Return (x, y) of the center of cell containing provided text 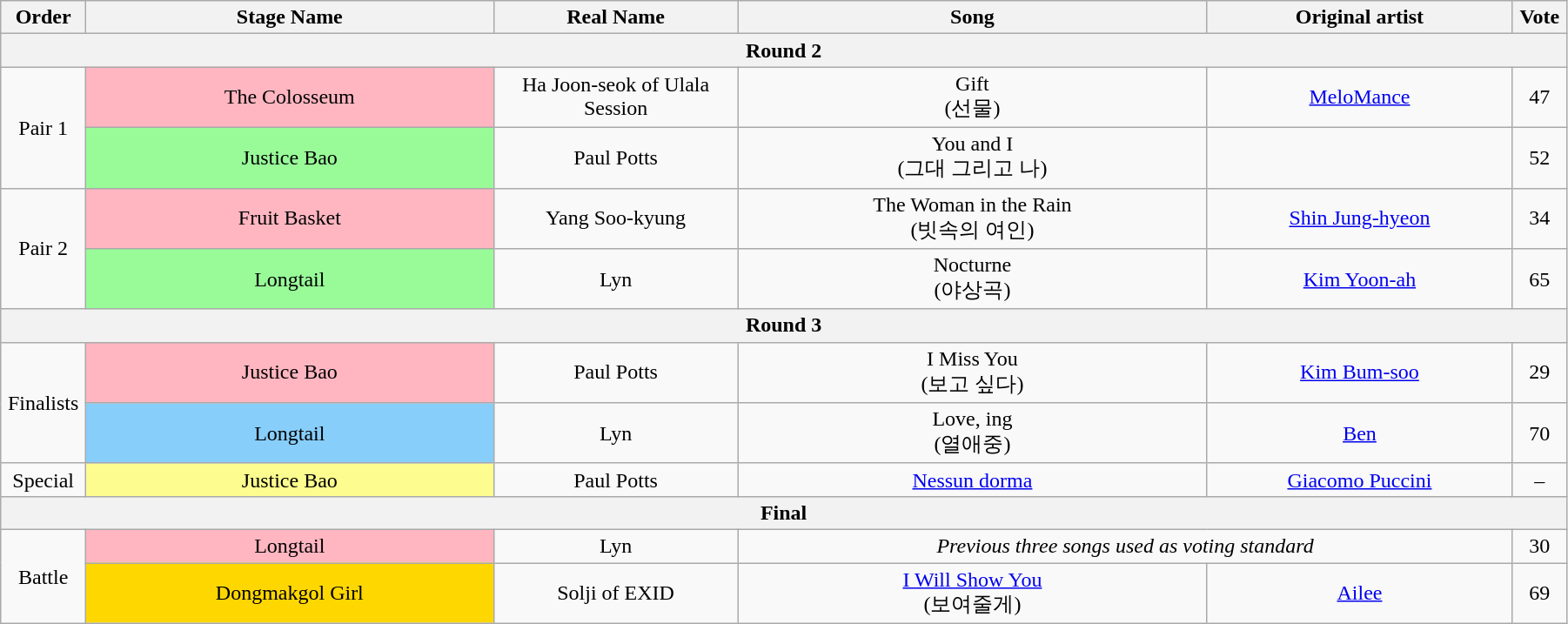
65 (1539, 279)
Nessun dorma (973, 480)
Finalists (44, 402)
Fruit Basket (290, 218)
Ailee (1359, 593)
Round 3 (784, 325)
The Woman in the Rain(빗속의 여인) (973, 218)
Kim Bum-soo (1359, 372)
Order (44, 17)
34 (1539, 218)
Ha Joon-seok of Ulala Session (616, 97)
Nocturne(야상곡) (973, 279)
– (1539, 480)
Real Name (616, 17)
69 (1539, 593)
Yang Soo-kyung (616, 218)
Pair 2 (44, 249)
Shin Jung-hyeon (1359, 218)
Final (784, 513)
Gift(선물) (973, 97)
Vote (1539, 17)
29 (1539, 372)
Love, ing(열애중) (973, 433)
Round 2 (784, 50)
Ben (1359, 433)
MeloMance (1359, 97)
Song (973, 17)
52 (1539, 158)
Stage Name (290, 17)
I Will Show You(보여줄게) (973, 593)
30 (1539, 546)
47 (1539, 97)
Dongmakgol Girl (290, 593)
Special (44, 480)
The Colosseum (290, 97)
You and I(그대 그리고 나) (973, 158)
Giacomo Puccini (1359, 480)
Kim Yoon-ah (1359, 279)
70 (1539, 433)
Previous three songs used as voting standard (1125, 546)
Solji of EXID (616, 593)
I Miss You(보고 싶다) (973, 372)
Pair 1 (44, 127)
Original artist (1359, 17)
Battle (44, 576)
